Determine the [x, y] coordinate at the center of the cell enclosing the given text.  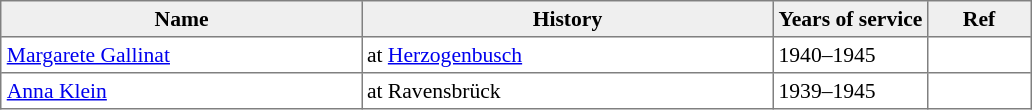
Ref [980, 19]
1940–1945 [850, 55]
History [568, 19]
Anna Klein [181, 91]
1939–1945 [850, 91]
Margarete Gallinat [181, 55]
at Herzogenbusch [568, 55]
Years of service [850, 19]
Name [181, 19]
at Ravensbrück [568, 91]
